Provide the [X, Y] coordinate of the cell's center where the given text is located.  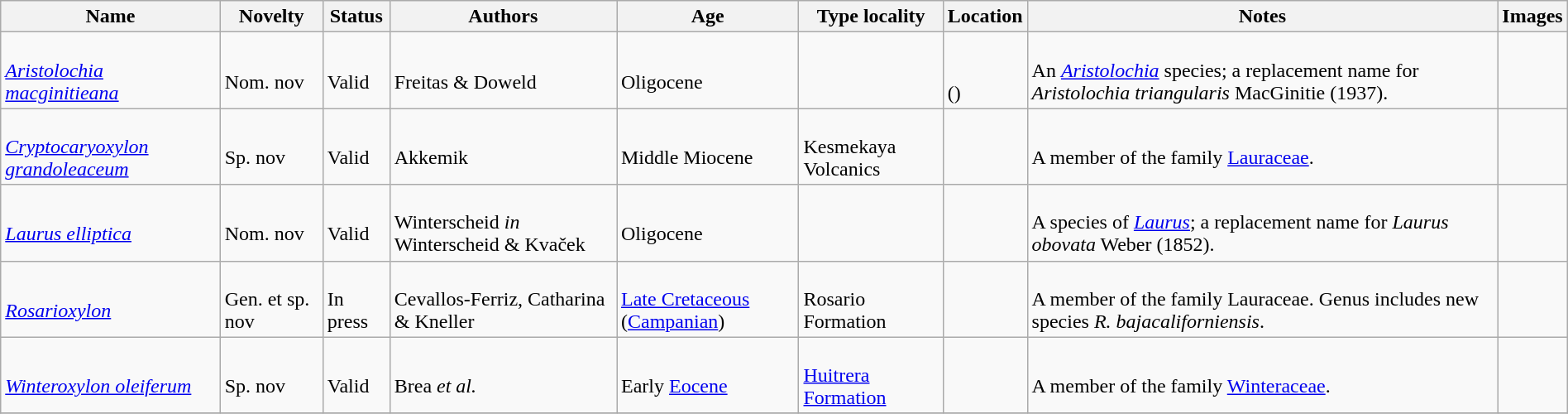
Freitas & Doweld [503, 70]
Huitrera Formation [871, 375]
Images [1532, 17]
Cevallos-Ferriz, Catharina & Kneller [503, 299]
Early Eocene [708, 375]
Notes [1262, 17]
In press [356, 299]
Middle Miocene [708, 147]
Laurus elliptica [111, 223]
Age [708, 17]
() [985, 70]
Authors [503, 17]
A member of the family Winteraceae. [1262, 375]
Late Cretaceous (Campanian) [708, 299]
A member of the family Lauraceae. [1262, 147]
Cryptocaryoxylon grandoleaceum [111, 147]
Name [111, 17]
Rosarioxylon [111, 299]
Status [356, 17]
Gen. et sp. nov [271, 299]
Novelty [271, 17]
Location [985, 17]
Akkemik [503, 147]
Aristolochia macginitieana [111, 70]
Type locality [871, 17]
A member of the family Lauraceae. Genus includes new species R. bajacaliforniensis. [1262, 299]
An Aristolochia species; a replacement name for Aristolochia triangularis MacGinitie (1937). [1262, 70]
Winteroxylon oleiferum [111, 375]
Winterscheid in Winterscheid & Kvaček [503, 223]
A species of Laurus; a replacement name for Laurus obovata Weber (1852). [1262, 223]
Kesmekaya Volcanics [871, 147]
Rosario Formation [871, 299]
Brea et al. [503, 375]
